For the text-containing cell, return its midpoint in (X, Y) coordinate format. 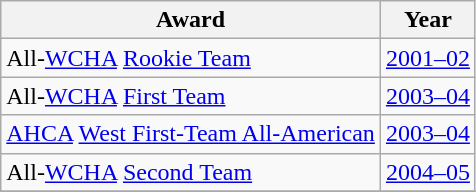
All-WCHA First Team (191, 96)
All-WCHA Rookie Team (191, 58)
Year (428, 20)
AHCA West First-Team All-American (191, 134)
Award (191, 20)
2001–02 (428, 58)
All-WCHA Second Team (191, 172)
2004–05 (428, 172)
